Return (X, Y) of the center of cell containing provided text 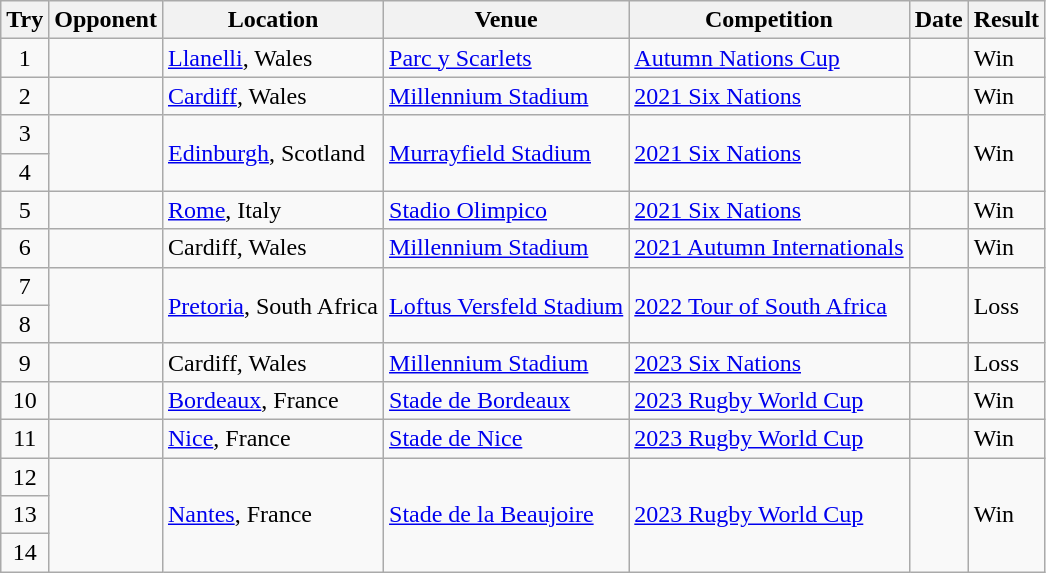
3 (25, 134)
Result (1006, 20)
Llanelli, Wales (272, 58)
Date (938, 20)
Autumn Nations Cup (769, 58)
10 (25, 400)
Edinburgh, Scotland (272, 153)
2 (25, 96)
12 (25, 477)
Nantes, France (272, 515)
2023 Six Nations (769, 362)
Murrayfield Stadium (506, 153)
5 (25, 210)
11 (25, 438)
13 (25, 515)
Parc y Scarlets (506, 58)
9 (25, 362)
Try (25, 20)
Location (272, 20)
Pretoria, South Africa (272, 305)
14 (25, 553)
Stadio Olimpico (506, 210)
Venue (506, 20)
1 (25, 58)
Loftus Versfeld Stadium (506, 305)
8 (25, 324)
Competition (769, 20)
Stade de Bordeaux (506, 400)
2021 Autumn Internationals (769, 248)
Nice, France (272, 438)
6 (25, 248)
4 (25, 172)
Bordeaux, France (272, 400)
Stade de Nice (506, 438)
Rome, Italy (272, 210)
Stade de la Beaujoire (506, 515)
2022 Tour of South Africa (769, 305)
Opponent (106, 20)
7 (25, 286)
